Scan for the cell matching the given text and deliver its (X, Y) coordinate at center. 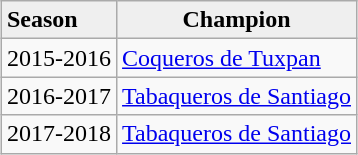
2016-2017 (58, 96)
2017-2018 (58, 134)
Champion (237, 20)
2015-2016 (58, 58)
Coqueros de Tuxpan (237, 58)
Season (58, 20)
